Return (x, y) of the center of cell containing provided text 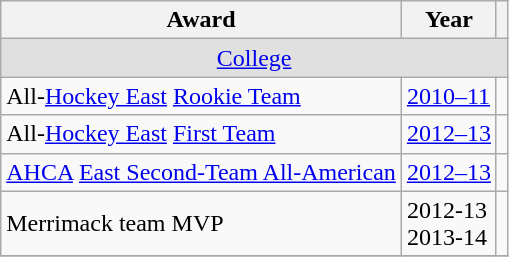
Year (448, 20)
Award (202, 20)
All-Hockey East Rookie Team (202, 96)
All-Hockey East First Team (202, 134)
2012-132013-14 (448, 224)
AHCA East Second-Team All-American (202, 172)
Merrimack team MVP (202, 224)
2010–11 (448, 96)
College (254, 58)
